Find where the given text appears and provide that cell's center as [X, Y] coordinate. 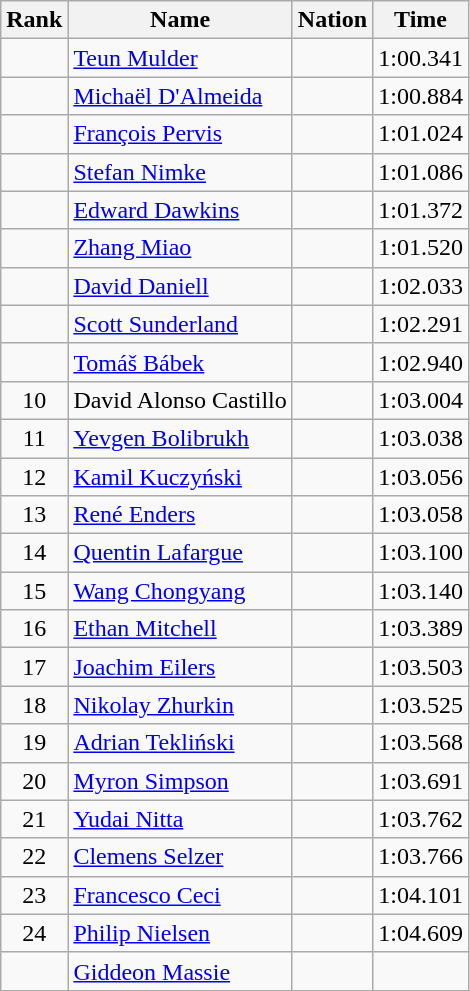
1:02.940 [421, 362]
Joachim Eilers [180, 667]
1:01.086 [421, 172]
Yevgen Bolibrukh [180, 438]
1:01.024 [421, 134]
Name [180, 20]
14 [34, 553]
16 [34, 629]
1:03.056 [421, 477]
1:04.609 [421, 933]
Myron Simpson [180, 781]
1:02.291 [421, 324]
Ethan Mitchell [180, 629]
1:03.058 [421, 515]
1:02.033 [421, 286]
François Pervis [180, 134]
1:03.762 [421, 819]
Nikolay Zhurkin [180, 705]
René Enders [180, 515]
Giddeon Massie [180, 971]
Clemens Selzer [180, 857]
Yudai Nitta [180, 819]
Francesco Ceci [180, 895]
15 [34, 591]
23 [34, 895]
Philip Nielsen [180, 933]
1:03.503 [421, 667]
19 [34, 743]
Time [421, 20]
Teun Mulder [180, 58]
20 [34, 781]
1:01.520 [421, 248]
1:03.100 [421, 553]
Rank [34, 20]
12 [34, 477]
1:03.568 [421, 743]
11 [34, 438]
1:03.038 [421, 438]
13 [34, 515]
Tomáš Bábek [180, 362]
1:03.389 [421, 629]
24 [34, 933]
Zhang Miao [180, 248]
1:03.525 [421, 705]
David Daniell [180, 286]
10 [34, 400]
1:03.004 [421, 400]
1:01.372 [421, 210]
17 [34, 667]
1:03.140 [421, 591]
Michaël D'Almeida [180, 96]
Nation [332, 20]
Edward Dawkins [180, 210]
Stefan Nimke [180, 172]
David Alonso Castillo [180, 400]
1:03.691 [421, 781]
1:03.766 [421, 857]
Kamil Kuczyński [180, 477]
Quentin Lafargue [180, 553]
Wang Chongyang [180, 591]
Scott Sunderland [180, 324]
Adrian Tekliński [180, 743]
1:00.884 [421, 96]
18 [34, 705]
1:04.101 [421, 895]
1:00.341 [421, 58]
21 [34, 819]
22 [34, 857]
